Locate the cell with the specified text and output its (X, Y) center coordinate. 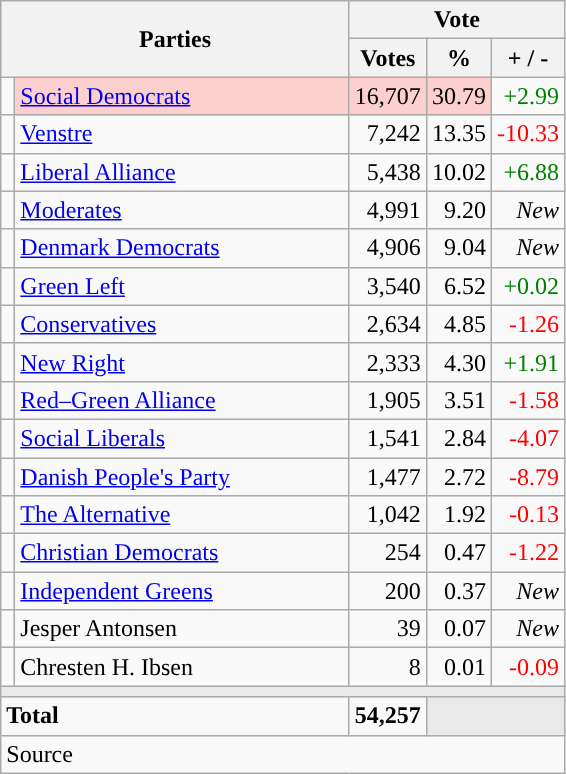
Source (283, 754)
30.79 (458, 96)
New Right (182, 362)
+1.91 (528, 362)
Conservatives (182, 324)
13.35 (458, 134)
0.07 (458, 629)
0.47 (458, 553)
% (458, 58)
Social Democrats (182, 96)
3.51 (458, 400)
9.04 (458, 248)
-1.58 (528, 400)
0.01 (458, 667)
2,634 (388, 324)
-0.13 (528, 515)
4.85 (458, 324)
-0.09 (528, 667)
0.37 (458, 591)
-10.33 (528, 134)
4,906 (388, 248)
3,540 (388, 286)
Social Liberals (182, 438)
Denmark Democrats (182, 248)
1,042 (388, 515)
54,257 (388, 716)
Votes (388, 58)
-1.22 (528, 553)
Chresten H. Ibsen (182, 667)
Christian Democrats (182, 553)
9.20 (458, 210)
+2.99 (528, 96)
7,242 (388, 134)
6.52 (458, 286)
-1.26 (528, 324)
Green Left (182, 286)
-4.07 (528, 438)
8 (388, 667)
The Alternative (182, 515)
254 (388, 553)
200 (388, 591)
Liberal Alliance (182, 172)
Total (176, 716)
Red–Green Alliance (182, 400)
+0.02 (528, 286)
-8.79 (528, 477)
+6.88 (528, 172)
5,438 (388, 172)
2.84 (458, 438)
16,707 (388, 96)
1,477 (388, 477)
2,333 (388, 362)
Jesper Antonsen (182, 629)
Parties (176, 39)
4.30 (458, 362)
Moderates (182, 210)
2.72 (458, 477)
1,541 (388, 438)
+ / - (528, 58)
1,905 (388, 400)
Venstre (182, 134)
39 (388, 629)
Danish People's Party (182, 477)
Vote (456, 20)
Independent Greens (182, 591)
4,991 (388, 210)
10.02 (458, 172)
1.92 (458, 515)
